Capture the cell that displays the provided text and extract its (x, y) central coordinate. 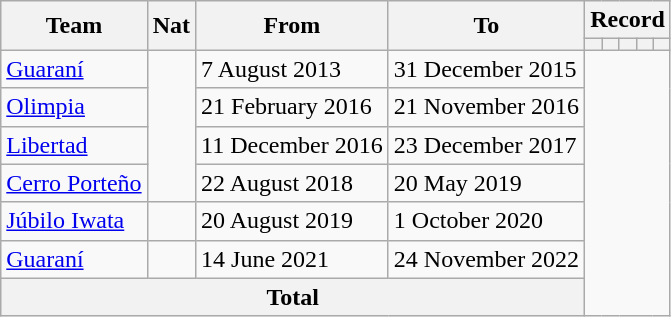
Olimpia (74, 107)
To (486, 26)
11 December 2016 (292, 145)
21 November 2016 (486, 107)
Team (74, 26)
21 February 2016 (292, 107)
31 December 2015 (486, 69)
1 October 2020 (486, 221)
Libertad (74, 145)
14 June 2021 (292, 259)
Total (293, 297)
7 August 2013 (292, 69)
20 May 2019 (486, 183)
Cerro Porteño (74, 183)
From (292, 26)
20 August 2019 (292, 221)
22 August 2018 (292, 183)
24 November 2022 (486, 259)
Júbilo Iwata (74, 221)
Record (628, 20)
23 December 2017 (486, 145)
Nat (171, 26)
